For the text-containing cell, return its midpoint in (X, Y) coordinate format. 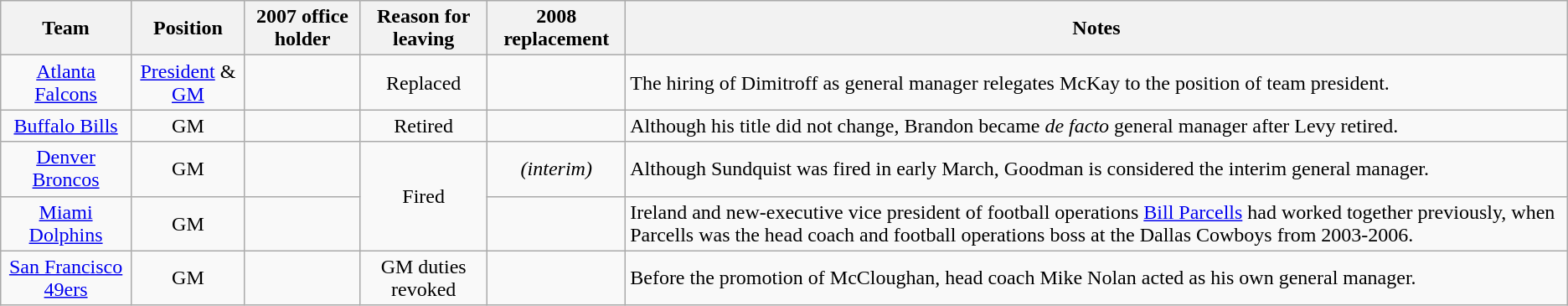
Miami Dolphins (66, 223)
San Francisco 49ers (66, 278)
Atlanta Falcons (66, 82)
Team (66, 29)
Although Sundquist was fired in early March, Goodman is considered the interim general manager. (1097, 169)
Retired (424, 126)
Before the promotion of McCloughan, head coach Mike Nolan acted as his own general manager. (1097, 278)
Denver Broncos (66, 169)
Although his title did not change, Brandon became de facto general manager after Levy retired. (1097, 126)
Notes (1097, 29)
GM duties revoked (424, 278)
Position (188, 29)
2007 office holder (302, 29)
(interim) (556, 169)
The hiring of Dimitroff as general manager relegates McKay to the position of team president. (1097, 82)
Replaced (424, 82)
Reason for leaving (424, 29)
Fired (424, 196)
2008 replacement (556, 29)
President & GM (188, 82)
Buffalo Bills (66, 126)
